Extract the [X, Y] coordinate from the center of the cell holding the provided text.  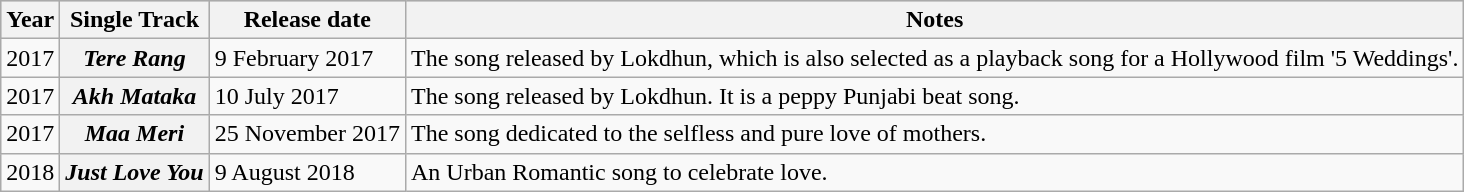
Release date [307, 20]
Just Love You [134, 172]
9 February 2017 [307, 58]
The song dedicated to the selfless and pure love of mothers. [934, 134]
Year [30, 20]
Single Track [134, 20]
The song released by Lokdhun. It is a peppy Punjabi beat song. [934, 96]
Notes [934, 20]
Tere Rang [134, 58]
The song released by Lokdhun, which is also selected as a playback song for a Hollywood film '5 Weddings'. [934, 58]
Akh Mataka [134, 96]
10 July 2017 [307, 96]
25 November 2017 [307, 134]
An Urban Romantic song to celebrate love. [934, 172]
Maa Meri [134, 134]
2018 [30, 172]
9 August 2018 [307, 172]
